Extract the (x, y) coordinate from the center of the cell holding the provided text.  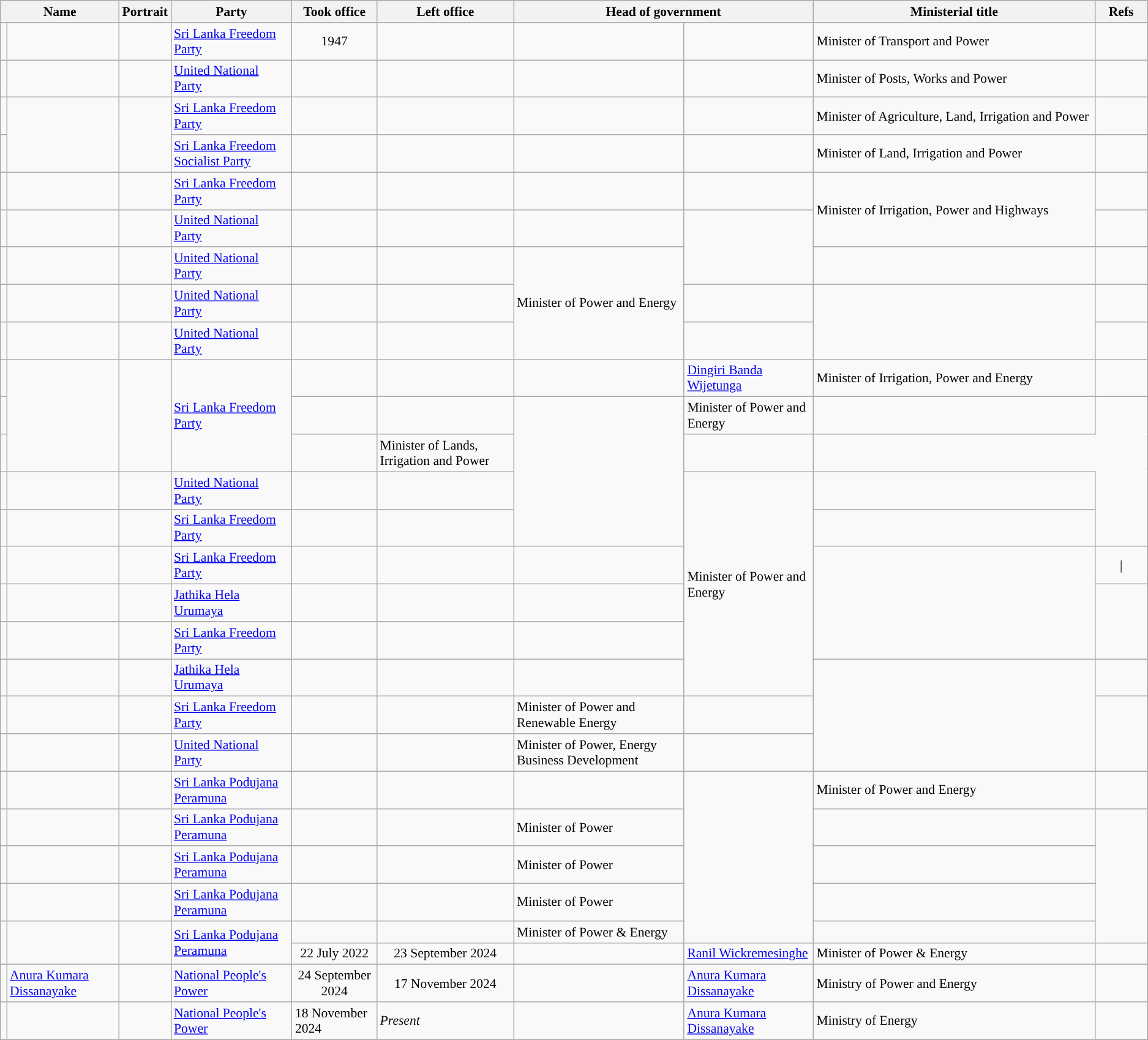
Present (446, 1020)
Minister of Posts, Works and Power (954, 78)
18 November 2024 (334, 1020)
Minister of Irrigation, Power and Energy (954, 379)
17 November 2024 (446, 984)
Took office (334, 12)
22 July 2022 (334, 954)
Ranil Wickremesinghe (748, 954)
Head of government (664, 12)
Minister of Power and Renewable Energy (599, 715)
Minister of Land, Irrigation and Power (954, 153)
Minister of Power, Energy Business Development (599, 752)
Ministerial title (954, 12)
1947 (334, 42)
Refs (1122, 12)
Minister of Transport and Power (954, 42)
Sri Lanka Freedom Socialist Party (231, 153)
Ministry of Energy (954, 1020)
Minister of Lands, Irrigation and Power (446, 453)
Ministry of Power and Energy (954, 984)
24 September 2024 (334, 984)
23 September 2024 (446, 954)
Portrait (145, 12)
Party (231, 12)
Name (60, 12)
Minister of Agriculture, Land, Irrigation and Power (954, 116)
Minister of Irrigation, Power and Highways (954, 209)
Left office (446, 12)
| (1122, 566)
Dingiri Banda Wijetunga (748, 379)
